Pinpoint the cell where the given text exists, returning its (x, y) midpoint coordinate. 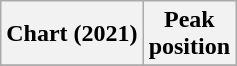
Chart (2021) (72, 34)
Peakposition (189, 34)
